Output the [x, y] coordinate of the center of the cell containing the given text.  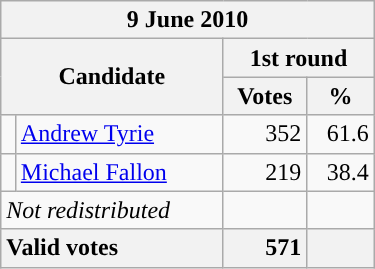
219 [265, 172]
Michael Fallon [118, 172]
352 [265, 134]
571 [265, 248]
38.4 [340, 172]
Not redistributed [112, 210]
1st round [298, 58]
% [340, 96]
Votes [265, 96]
61.6 [340, 134]
Andrew Tyrie [118, 134]
Valid votes [112, 248]
9 June 2010 [188, 20]
Candidate [112, 77]
